Identify which cell holds the provided text, then report its [x, y] central coordinate. 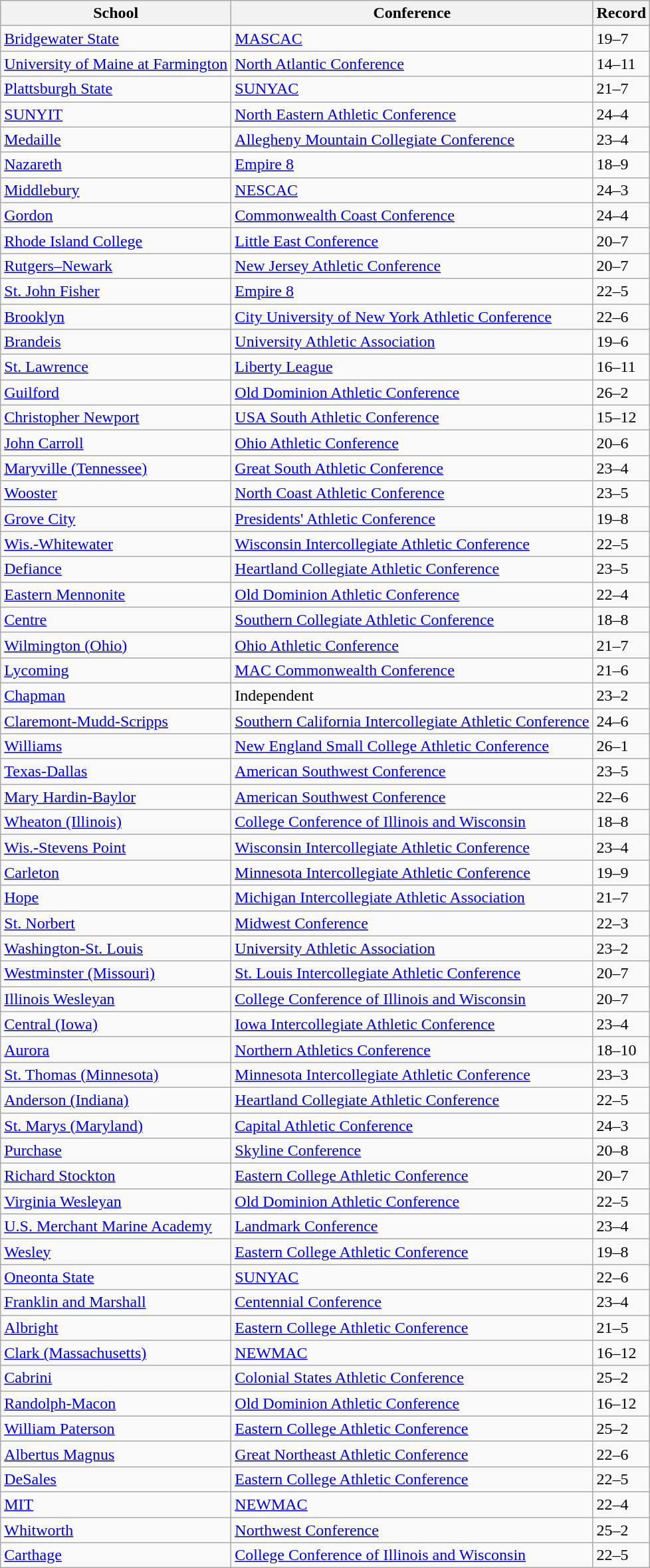
Grove City [116, 519]
19–9 [621, 873]
DeSales [116, 1479]
18–10 [621, 1049]
Whitworth [116, 1529]
Landmark Conference [412, 1227]
Wesley [116, 1252]
Maryville (Tennessee) [116, 468]
MASCAC [412, 39]
Texas-Dallas [116, 772]
Midwest Conference [412, 923]
Chapman [116, 695]
Bridgewater State [116, 39]
Lycoming [116, 670]
21–5 [621, 1328]
Westminster (Missouri) [116, 974]
Clark (Massachusetts) [116, 1353]
Iowa Intercollegiate Athletic Conference [412, 1024]
Great Northeast Athletic Conference [412, 1454]
St. Lawrence [116, 367]
Southern Collegiate Athletic Conference [412, 620]
School [116, 13]
Liberty League [412, 367]
Northwest Conference [412, 1529]
18–9 [621, 165]
Brooklyn [116, 317]
Presidents' Athletic Conference [412, 519]
MIT [116, 1504]
Colonial States Athletic Conference [412, 1378]
Gordon [116, 215]
Allegheny Mountain Collegiate Conference [412, 139]
New England Small College Athletic Conference [412, 746]
Wilmington (Ohio) [116, 645]
Randolph-Macon [116, 1403]
Washington-St. Louis [116, 948]
North Atlantic Conference [412, 64]
NESCAC [412, 190]
22–3 [621, 923]
New Jersey Athletic Conference [412, 266]
Little East Conference [412, 240]
Skyline Conference [412, 1151]
MAC Commonwealth Conference [412, 670]
Southern California Intercollegiate Athletic Conference [412, 721]
Purchase [116, 1151]
St. Marys (Maryland) [116, 1126]
Claremont-Mudd-Scripps [116, 721]
Wis.-Whitewater [116, 544]
Oneonta State [116, 1277]
Centre [116, 620]
Capital Athletic Conference [412, 1126]
20–6 [621, 443]
John Carroll [116, 443]
University of Maine at Farmington [116, 64]
Wheaton (Illinois) [116, 822]
23–3 [621, 1075]
19–6 [621, 342]
Defiance [116, 569]
City University of New York Athletic Conference [412, 317]
Carleton [116, 873]
24–6 [621, 721]
St. Louis Intercollegiate Athletic Conference [412, 974]
Cabrini [116, 1378]
14–11 [621, 64]
Wooster [116, 493]
Plattsburgh State [116, 89]
Hope [116, 898]
Williams [116, 746]
North Coast Athletic Conference [412, 493]
North Eastern Athletic Conference [412, 114]
Rutgers–Newark [116, 266]
U.S. Merchant Marine Academy [116, 1227]
Franklin and Marshall [116, 1302]
St. Norbert [116, 923]
Conference [412, 13]
Middlebury [116, 190]
Independent [412, 695]
Albertus Magnus [116, 1454]
Centennial Conference [412, 1302]
William Paterson [116, 1429]
20–8 [621, 1151]
Illinois Wesleyan [116, 999]
Carthage [116, 1555]
Medaille [116, 139]
Great South Athletic Conference [412, 468]
26–1 [621, 746]
Eastern Mennonite [116, 594]
Christopher Newport [116, 418]
15–12 [621, 418]
Commonwealth Coast Conference [412, 215]
SUNYIT [116, 114]
St. Thomas (Minnesota) [116, 1075]
Albright [116, 1328]
Brandeis [116, 342]
Michigan Intercollegiate Athletic Association [412, 898]
21–6 [621, 670]
16–11 [621, 367]
Guilford [116, 392]
19–7 [621, 39]
Nazareth [116, 165]
Aurora [116, 1049]
Virginia Wesleyan [116, 1201]
Rhode Island College [116, 240]
Wis.-Stevens Point [116, 847]
USA South Athletic Conference [412, 418]
Northern Athletics Conference [412, 1049]
26–2 [621, 392]
Anderson (Indiana) [116, 1100]
Record [621, 13]
Central (Iowa) [116, 1024]
Mary Hardin-Baylor [116, 797]
Richard Stockton [116, 1176]
St. John Fisher [116, 291]
